Return (x, y) of the center of cell containing provided text 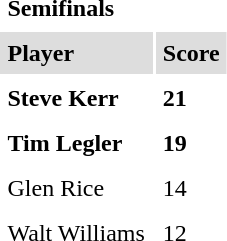
14 (191, 188)
19 (191, 143)
21 (191, 98)
Steve Kerr (76, 98)
Player (76, 53)
Score (191, 53)
Tim Legler (76, 143)
Glen Rice (76, 188)
